Detect which cell encompasses the target text, then output its (X, Y) center coordinate. 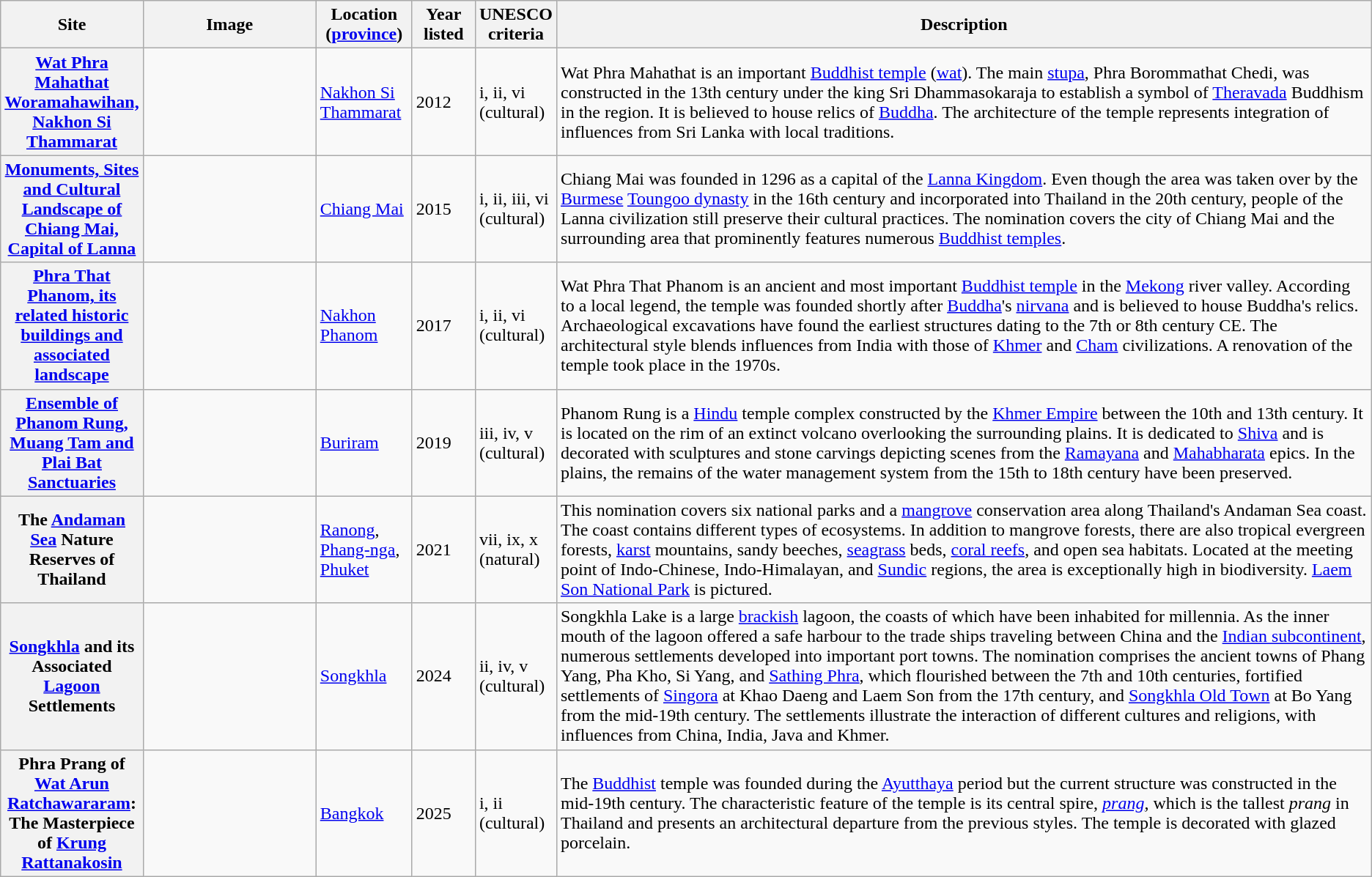
Chiang Mai (364, 209)
Nakhon Phanom (364, 325)
Songkhla and its Associated Lagoon Settlements (72, 676)
vii, ix, x (natural) (516, 549)
Phra That Phanom, its related historic buildings and associated landscape (72, 325)
Bangkok (364, 813)
Ensemble of Phanom Rung, Muang Tam and Plai Bat Sanctuaries (72, 443)
2025 (443, 813)
Songkhla (364, 676)
iii, iv, v (cultural) (516, 443)
Location (province) (364, 25)
Ranong, Phang-nga, Phuket (364, 549)
The Andaman Sea Nature Reserves of Thailand (72, 549)
Phra Prang of Wat Arun Ratchawararam: The Masterpiece of Krung Rattanakosin (72, 813)
2017 (443, 325)
2024 (443, 676)
2015 (443, 209)
Year listed (443, 25)
2012 (443, 102)
Description (964, 25)
2021 (443, 549)
i, ii, iii, vi (cultural) (516, 209)
Monuments, Sites and Cultural Landscape of Chiang Mai, Capital of Lanna (72, 209)
2019 (443, 443)
UNESCO criteria (516, 25)
ii, iv, v (cultural) (516, 676)
Image (229, 25)
Wat Phra Mahathat Woramahawihan, Nakhon Si Thammarat (72, 102)
i, ii (cultural) (516, 813)
Site (72, 25)
Buriram (364, 443)
Nakhon Si Thammarat (364, 102)
